Return the (x, y) coordinate for the center point of the cell that contains the specified text.  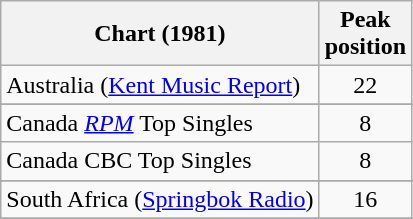
Australia (Kent Music Report) (160, 85)
Chart (1981) (160, 34)
16 (365, 199)
Canada CBC Top Singles (160, 161)
South Africa (Springbok Radio) (160, 199)
Peakposition (365, 34)
22 (365, 85)
Canada RPM Top Singles (160, 123)
